Provide the (X, Y) coordinate of the cell's center where the given text is located.  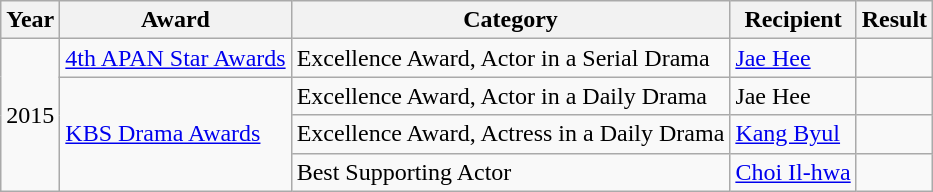
Award (176, 20)
Category (510, 20)
4th APAN Star Awards (176, 58)
Excellence Award, Actor in a Serial Drama (510, 58)
Excellence Award, Actress in a Daily Drama (510, 134)
KBS Drama Awards (176, 134)
Best Supporting Actor (510, 172)
Result (894, 20)
Kang Byul (793, 134)
Excellence Award, Actor in a Daily Drama (510, 96)
Year (30, 20)
Recipient (793, 20)
Choi Il-hwa (793, 172)
2015 (30, 115)
